Output the [x, y] coordinate of the center of the cell containing the given text.  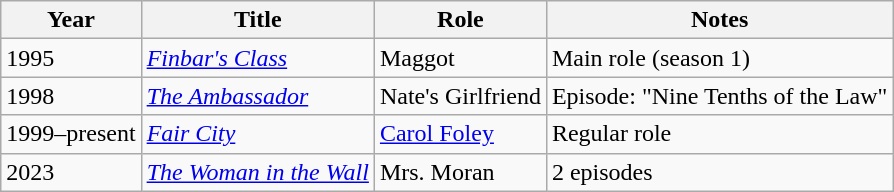
2 episodes [719, 172]
Role [460, 20]
1999–present [71, 134]
Finbar's Class [258, 58]
1995 [71, 58]
The Ambassador [258, 96]
Mrs. Moran [460, 172]
2023 [71, 172]
Main role (season 1) [719, 58]
Episode: "Nine Tenths of the Law" [719, 96]
Fair City [258, 134]
1998 [71, 96]
Regular role [719, 134]
Year [71, 20]
Nate's Girlfriend [460, 96]
Notes [719, 20]
Maggot [460, 58]
Carol Foley [460, 134]
Title [258, 20]
The Woman in the Wall [258, 172]
